Determine the (x, y) coordinate at the center of the cell enclosing the given text.  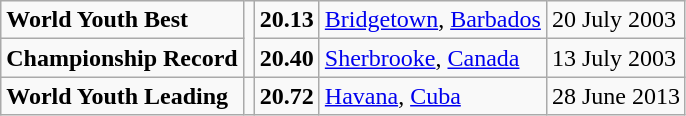
Sherbrooke, Canada (432, 58)
20.72 (286, 96)
Bridgetown, Barbados (432, 20)
20.13 (286, 20)
28 June 2013 (616, 96)
Championship Record (122, 58)
20.40 (286, 58)
Havana, Cuba (432, 96)
20 July 2003 (616, 20)
World Youth Best (122, 20)
World Youth Leading (122, 96)
13 July 2003 (616, 58)
